Find where the given text appears and provide that cell's center as (x, y) coordinate. 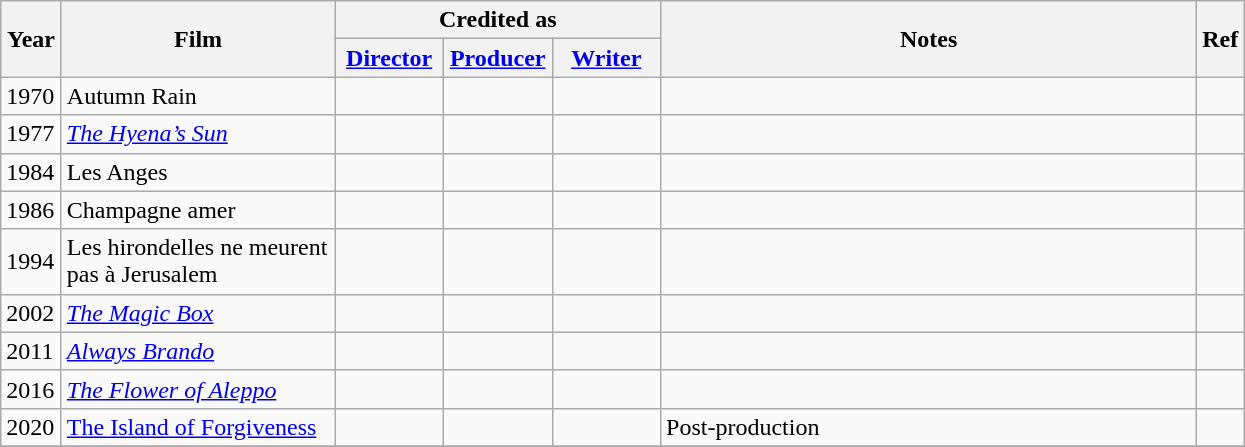
Credited as (498, 20)
Producer (498, 58)
The Magic Box (198, 313)
Post-production (929, 427)
The Island of Forgiveness (198, 427)
The Hyena’s Sun (198, 134)
2011 (32, 351)
Autumn Rain (198, 96)
Director (390, 58)
Ref (1220, 39)
1977 (32, 134)
Champagne amer (198, 210)
2016 (32, 389)
Film (198, 39)
Writer (606, 58)
Notes (929, 39)
1984 (32, 172)
1970 (32, 96)
Year (32, 39)
1986 (32, 210)
Les Anges (198, 172)
The Flower of Aleppo (198, 389)
2020 (32, 427)
1994 (32, 262)
Always Brando (198, 351)
2002 (32, 313)
Les hirondelles ne meurent pas à Jerusalem (198, 262)
